Output the [X, Y] coordinate of the center of the cell containing the given text.  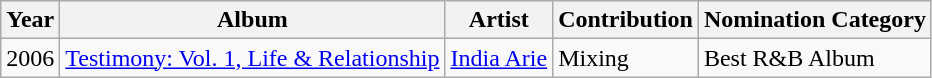
Album [252, 20]
Nomination Category [814, 20]
Contribution [626, 20]
Best R&B Album [814, 58]
India Arie [499, 58]
Year [30, 20]
Testimony: Vol. 1, Life & Relationship [252, 58]
2006 [30, 58]
Mixing [626, 58]
Artist [499, 20]
